Output the [x, y] coordinate of the center of the cell containing the given text.  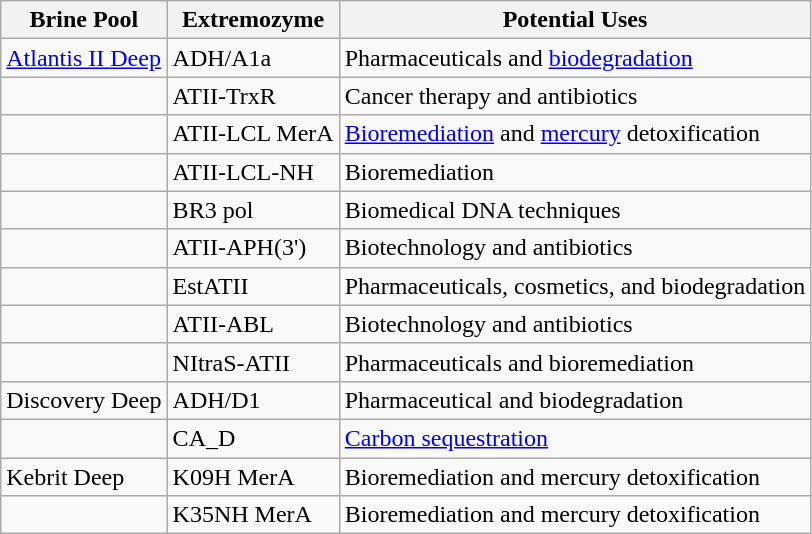
Pharmaceuticals and biodegradation [575, 58]
Carbon sequestration [575, 438]
ATII-ABL [253, 324]
ATII-APH(3') [253, 248]
Brine Pool [84, 20]
Pharmaceutical and biodegradation [575, 400]
ADH/D1 [253, 400]
K35NH MerA [253, 515]
ATII-LCL MerA [253, 134]
BR3 pol [253, 210]
Pharmaceuticals, cosmetics, and biodegradation [575, 286]
NItraS-ATII [253, 362]
Atlantis II Deep [84, 58]
K09H MerA [253, 477]
Bioremediation [575, 172]
Biomedical DNA techniques [575, 210]
Kebrit Deep [84, 477]
ADH/A1a [253, 58]
CA_D [253, 438]
EstATII [253, 286]
Potential Uses [575, 20]
Pharmaceuticals and bioremediation [575, 362]
ATII-TrxR [253, 96]
Discovery Deep [84, 400]
ATII-LCL-NH [253, 172]
Cancer therapy and antibiotics [575, 96]
Extremozyme [253, 20]
